Return the (X, Y) coordinate for the center point of the cell that contains the specified text.  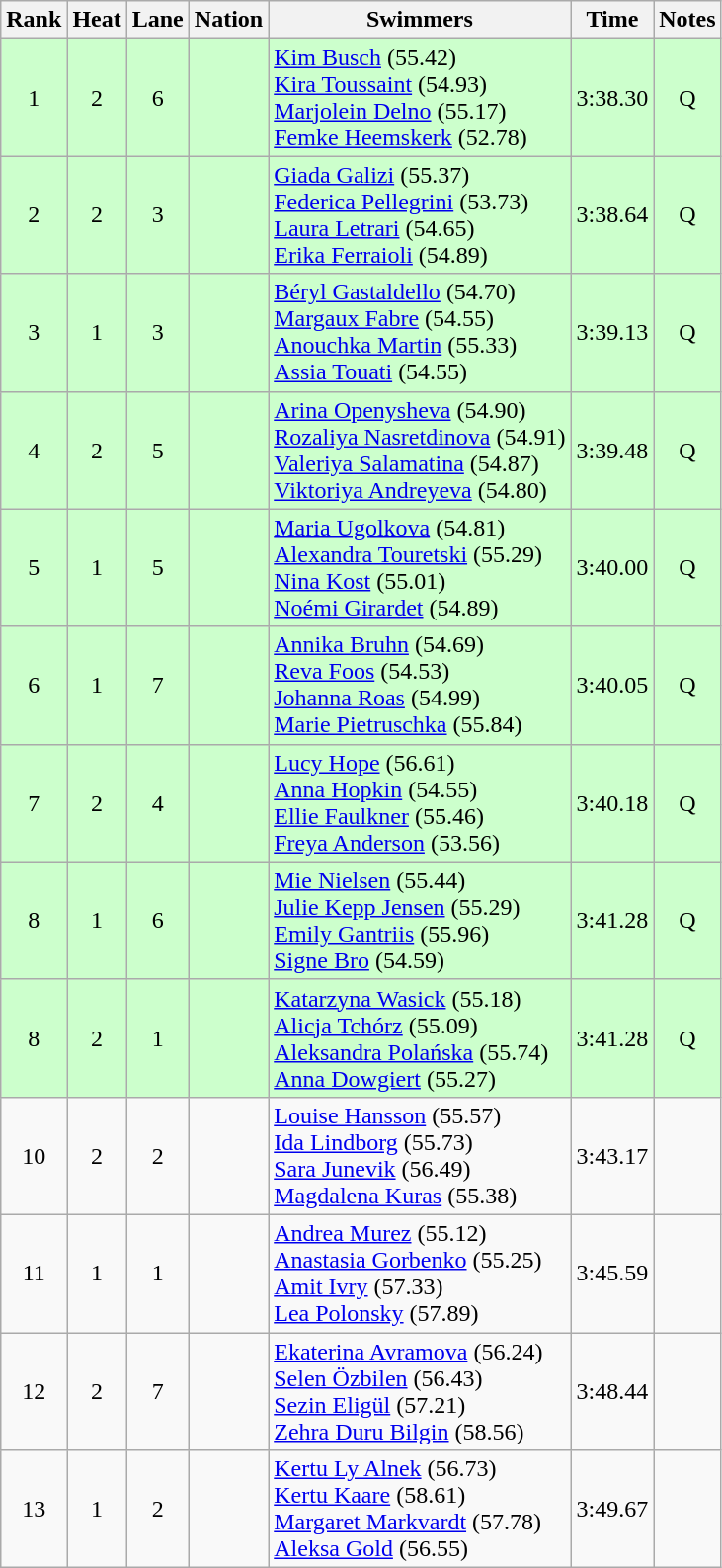
Lane (158, 20)
Ekaterina Avramova (56.24)Selen Özbilen (56.43)Sezin Eligül (57.21)Zehra Duru Bilgin (58.56) (420, 1391)
Lucy Hope (56.61)Anna Hopkin (54.55)Ellie Faulkner (55.46)Freya Anderson (53.56) (420, 802)
3:40.00 (612, 567)
Mie Nielsen (55.44)Julie Kepp Jensen (55.29)Emily Gantriis (55.96)Signe Bro (54.59) (420, 921)
Rank (34, 20)
Kertu Ly Alnek (56.73)Kertu Kaare (58.61)Margaret Markvardt (57.78)Aleksa Gold (56.55) (420, 1510)
Béryl Gastaldello (54.70)Margaux Fabre (54.55)Anouchka Martin (55.33)Assia Touati (54.55) (420, 332)
3:38.64 (612, 215)
Katarzyna Wasick (55.18)Alicja Tchórz (55.09)Aleksandra Polańska (55.74)Anna Dowgiert (55.27) (420, 1037)
3:39.13 (612, 332)
11 (34, 1273)
Louise Hansson (55.57)Ida Lindborg (55.73)Sara Junevik (56.49)Magdalena Kuras (55.38) (420, 1156)
3:40.18 (612, 802)
Heat (97, 20)
Swimmers (420, 20)
Giada Galizi (55.37)Federica Pellegrini (53.73)Laura Letrari (54.65)Erika Ferraioli (54.89) (420, 215)
Andrea Murez (55.12)Anastasia Gorbenko (55.25)Amit Ivry (57.33)Lea Polonsky (57.89) (420, 1273)
10 (34, 1156)
3:43.17 (612, 1156)
3:40.05 (612, 686)
3:39.48 (612, 451)
Maria Ugolkova (54.81)Alexandra Touretski (55.29)Nina Kost (55.01)Noémi Girardet (54.89) (420, 567)
Notes (687, 20)
13 (34, 1510)
3:45.59 (612, 1273)
Kim Busch (55.42)Kira Toussaint (54.93)Marjolein Delno (55.17)Femke Heemskerk (52.78) (420, 97)
Time (612, 20)
3:49.67 (612, 1510)
3:38.30 (612, 97)
Nation (228, 20)
12 (34, 1391)
Annika Bruhn (54.69)Reva Foos (54.53)Johanna Roas (54.99)Marie Pietruschka (55.84) (420, 686)
Arina Openysheva (54.90)Rozaliya Nasretdinova (54.91)Valeriya Salamatina (54.87)Viktoriya Andreyeva (54.80) (420, 451)
3:48.44 (612, 1391)
